Scan for the cell matching the given text and deliver its [x, y] coordinate at center. 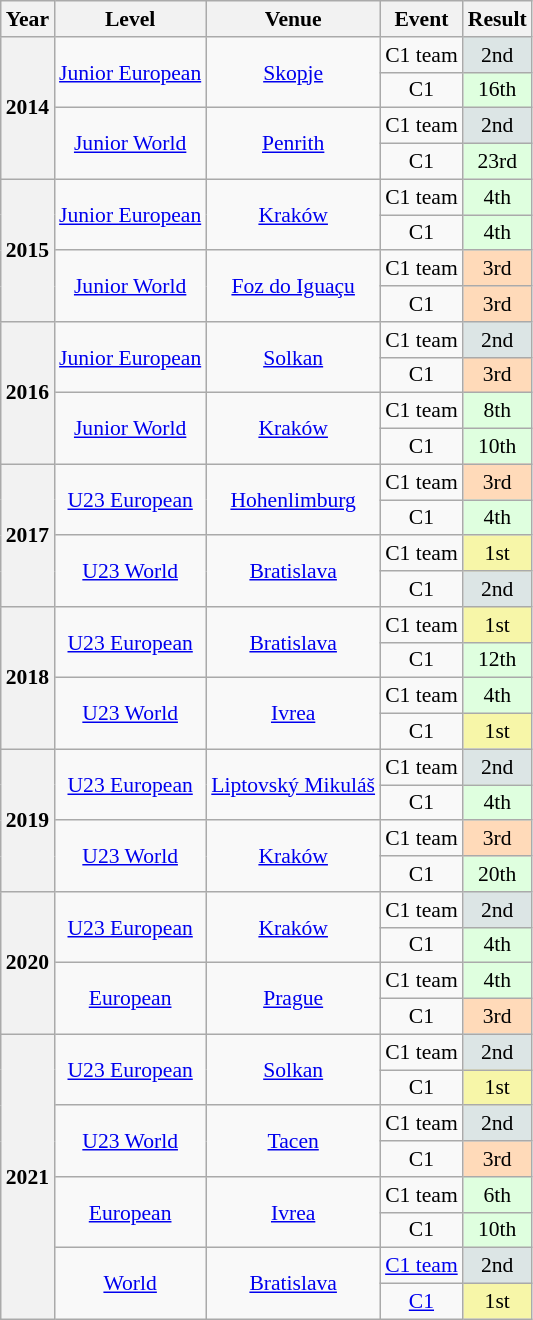
Year [28, 19]
Hohenlimburg [293, 500]
2019 [28, 820]
6th [498, 1195]
Skopje [293, 72]
2015 [28, 250]
2016 [28, 393]
Liptovský Mikuláš [293, 784]
Foz do Iguaçu [293, 286]
23rd [498, 162]
20th [498, 874]
Penrith [293, 144]
Result [498, 19]
World [130, 1284]
8th [498, 411]
Level [130, 19]
2021 [28, 1176]
Tacen [293, 1142]
Prague [293, 998]
2017 [28, 535]
Venue [293, 19]
2020 [28, 963]
12th [498, 660]
2018 [28, 678]
2014 [28, 108]
Event [422, 19]
16th [498, 90]
